Search for the cell housing the specified text and yield its [x, y] center coordinate. 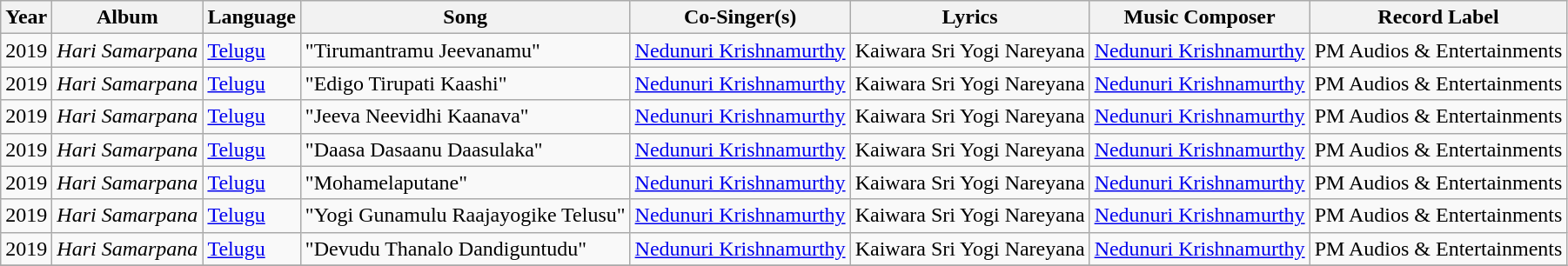
"Tirumantramu Jeevanamu" [465, 50]
"Jeeva Neevidhi Kaanava" [465, 116]
"Yogi Gunamulu Raajayogike Telusu" [465, 216]
Music Composer [1199, 17]
Year [26, 17]
Language [251, 17]
Album [127, 17]
"Devudu Thanalo Dandiguntudu" [465, 249]
Co-Singer(s) [740, 17]
"Edigo Tirupati Kaashi" [465, 83]
Lyrics [969, 17]
Record Label [1438, 17]
Song [465, 17]
"Mohamelaputane" [465, 183]
"Daasa Dasaanu Daasulaka" [465, 150]
